Find where the given text appears and provide that cell's center as (x, y) coordinate. 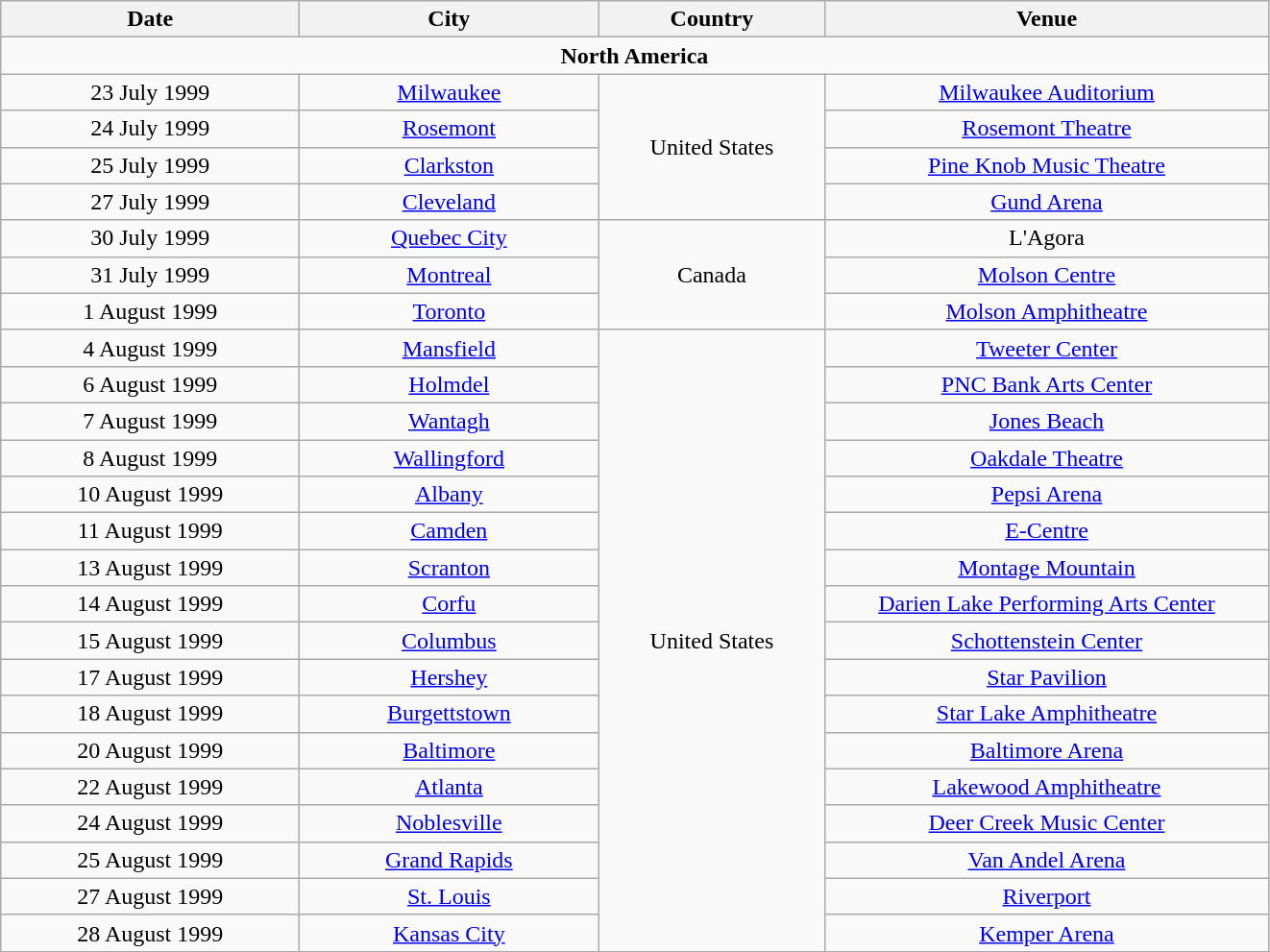
20 August 1999 (150, 750)
Albany (450, 495)
25 August 1999 (150, 860)
11 August 1999 (150, 531)
Hershey (450, 677)
18 August 1999 (150, 714)
Baltimore Arena (1047, 750)
Holmdel (450, 384)
6 August 1999 (150, 384)
Grand Rapids (450, 860)
24 July 1999 (150, 129)
Star Lake Amphitheatre (1047, 714)
Toronto (450, 311)
Kemper Arena (1047, 933)
Wallingford (450, 458)
17 August 1999 (150, 677)
Pepsi Arena (1047, 495)
Mansfield (450, 348)
City (450, 19)
Montage Mountain (1047, 568)
Camden (450, 531)
Atlanta (450, 787)
Kansas City (450, 933)
Oakdale Theatre (1047, 458)
Noblesville (450, 823)
13 August 1999 (150, 568)
25 July 1999 (150, 165)
Cleveland (450, 202)
St. Louis (450, 896)
4 August 1999 (150, 348)
7 August 1999 (150, 421)
14 August 1999 (150, 604)
Montreal (450, 275)
PNC Bank Arts Center (1047, 384)
10 August 1999 (150, 495)
Tweeter Center (1047, 348)
22 August 1999 (150, 787)
Molson Centre (1047, 275)
Milwaukee (450, 92)
Van Andel Arena (1047, 860)
Milwaukee Auditorium (1047, 92)
L'Agora (1047, 238)
31 July 1999 (150, 275)
Star Pavilion (1047, 677)
Jones Beach (1047, 421)
Quebec City (450, 238)
Country (712, 19)
Rosemont (450, 129)
E-Centre (1047, 531)
23 July 1999 (150, 92)
North America (634, 56)
Pine Knob Music Theatre (1047, 165)
Gund Arena (1047, 202)
Burgettstown (450, 714)
Venue (1047, 19)
Clarkston (450, 165)
27 July 1999 (150, 202)
Riverport (1047, 896)
Rosemont Theatre (1047, 129)
Molson Amphitheatre (1047, 311)
Baltimore (450, 750)
27 August 1999 (150, 896)
Corfu (450, 604)
Scranton (450, 568)
Deer Creek Music Center (1047, 823)
28 August 1999 (150, 933)
Darien Lake Performing Arts Center (1047, 604)
8 August 1999 (150, 458)
1 August 1999 (150, 311)
Lakewood Amphitheatre (1047, 787)
Canada (712, 275)
24 August 1999 (150, 823)
Wantagh (450, 421)
15 August 1999 (150, 641)
Date (150, 19)
30 July 1999 (150, 238)
Schottenstein Center (1047, 641)
Columbus (450, 641)
